For the text-containing cell, return its midpoint in (X, Y) coordinate format. 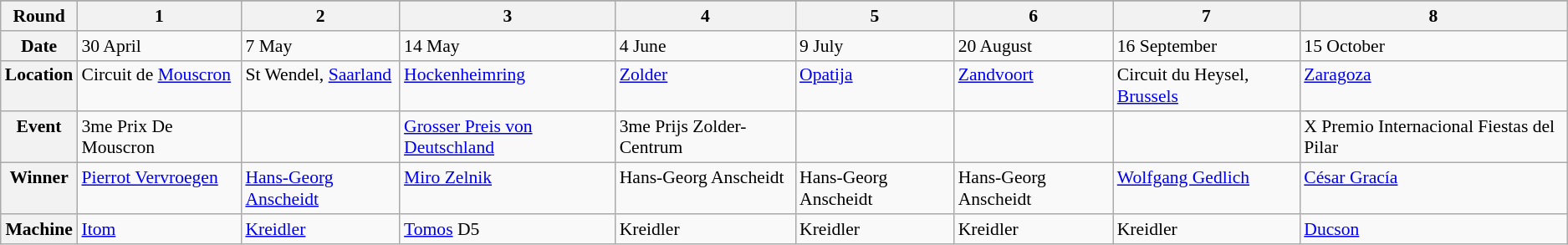
St Wendel, Saarland (320, 85)
Location (39, 85)
4 June (706, 46)
3me Prix De Mouscron (159, 137)
Ducson (1433, 229)
4 (706, 16)
7 May (320, 46)
Zolder (706, 85)
1 (159, 16)
Opatija (875, 85)
Date (39, 46)
Zaragoza (1433, 85)
Hockenheimring (508, 85)
Pierrot Vervroegen (159, 189)
César Gracía (1433, 189)
3me Prijs Zolder-Centrum (706, 137)
7 (1207, 16)
6 (1034, 16)
X Premio Internacional Fiestas del Pilar (1433, 137)
2 (320, 16)
Circuit du Heysel, Brussels (1207, 85)
Tomos D5 (508, 229)
Grosser Preis von Deutschland (508, 137)
Event (39, 137)
Circuit de Mouscron (159, 85)
30 April (159, 46)
8 (1433, 16)
9 July (875, 46)
Wolfgang Gedlich (1207, 189)
15 October (1433, 46)
Itom (159, 229)
20 August (1034, 46)
16 September (1207, 46)
5 (875, 16)
Winner (39, 189)
Miro Zelnik (508, 189)
Machine (39, 229)
Zandvoort (1034, 85)
Round (39, 16)
14 May (508, 46)
3 (508, 16)
